Determine the [x, y] coordinate at the center of the cell enclosing the given text.  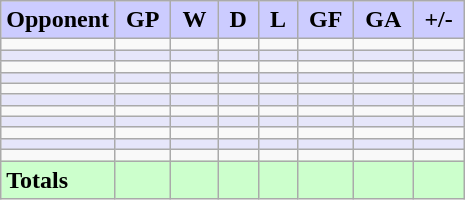
D [238, 20]
GF [325, 20]
GP [143, 20]
Opponent [58, 20]
W [194, 20]
L [278, 20]
GA [384, 20]
Totals [58, 179]
+/- [438, 20]
